Find where the given text appears and provide that cell's center as (x, y) coordinate. 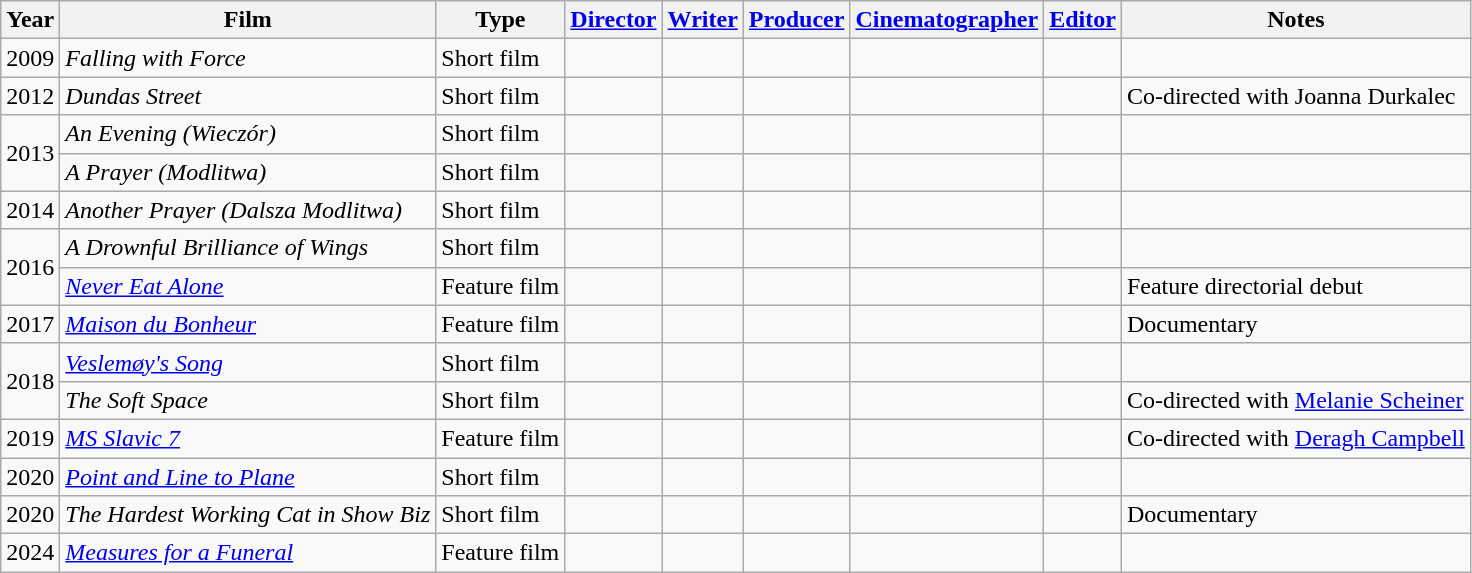
2009 (30, 58)
2012 (30, 96)
Co-directed with Deragh Campbell (1296, 438)
MS Slavic 7 (248, 438)
2016 (30, 267)
The Hardest Working Cat in Show Biz (248, 515)
2018 (30, 381)
2019 (30, 438)
Cinematographer (947, 20)
Co-directed with Joanna Durkalec (1296, 96)
Veslemøy's Song (248, 362)
Co-directed with Melanie Scheiner (1296, 400)
A Prayer (Modlitwa) (248, 172)
Dundas Street (248, 96)
Year (30, 20)
Another Prayer (Dalsza Modlitwa) (248, 210)
Falling with Force (248, 58)
Maison du Bonheur (248, 324)
Measures for a Funeral (248, 553)
Never Eat Alone (248, 286)
2024 (30, 553)
A Drownful Brilliance of Wings (248, 248)
Film (248, 20)
Writer (702, 20)
Type (500, 20)
An Evening (Wieczór) (248, 134)
Notes (1296, 20)
Producer (796, 20)
Feature directorial debut (1296, 286)
2017 (30, 324)
2014 (30, 210)
The Soft Space (248, 400)
Point and Line to Plane (248, 477)
Director (614, 20)
2013 (30, 153)
Editor (1083, 20)
